Output the [x, y] coordinate of the center of the cell containing the given text.  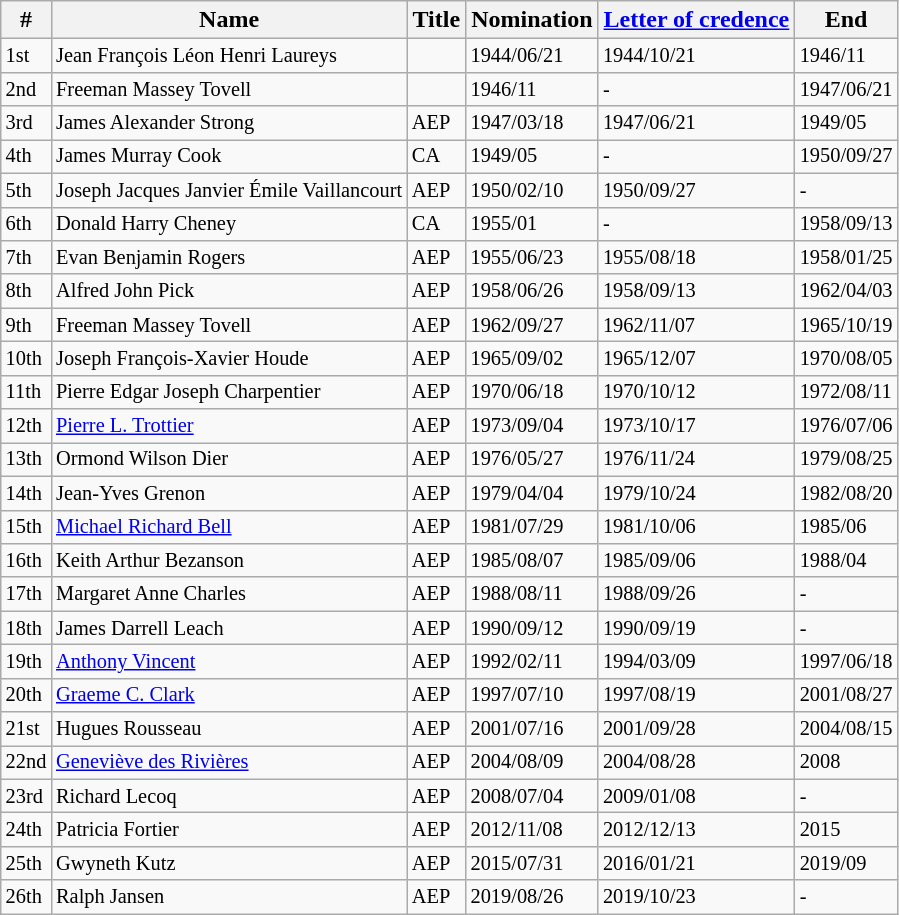
3rd [26, 123]
1976/05/27 [532, 460]
Michael Richard Bell [229, 527]
2nd [26, 89]
1997/08/19 [696, 695]
2016/01/21 [696, 864]
1955/06/23 [532, 258]
2004/08/28 [696, 763]
20th [26, 695]
Graeme C. Clark [229, 695]
23rd [26, 796]
8th [26, 291]
James Darrell Leach [229, 628]
1973/10/17 [696, 426]
Donald Harry Cheney [229, 224]
2001/09/28 [696, 729]
1979/08/25 [846, 460]
17th [26, 594]
1962/11/07 [696, 325]
2009/01/08 [696, 796]
Name [229, 20]
1988/09/26 [696, 594]
2001/07/16 [532, 729]
1970/08/05 [846, 359]
22nd [26, 763]
1981/10/06 [696, 527]
1958/06/26 [532, 291]
Hugues Rousseau [229, 729]
2004/08/15 [846, 729]
1985/09/06 [696, 561]
1944/06/21 [532, 56]
Jean-Yves Grenon [229, 493]
1965/12/07 [696, 359]
Patricia Fortier [229, 830]
14th [26, 493]
Nomination [532, 20]
1981/07/29 [532, 527]
Geneviève des Rivières [229, 763]
Margaret Anne Charles [229, 594]
1970/06/18 [532, 392]
21st [26, 729]
2015 [846, 830]
1944/10/21 [696, 56]
1958/01/25 [846, 258]
1992/02/11 [532, 662]
1972/08/11 [846, 392]
2015/07/31 [532, 864]
1970/10/12 [696, 392]
Joseph Jacques Janvier Émile Vaillancourt [229, 190]
1947/03/18 [532, 123]
1979/04/04 [532, 493]
1950/02/10 [532, 190]
1962/04/03 [846, 291]
Ralph Jansen [229, 897]
9th [26, 325]
Jean François Léon Henri Laureys [229, 56]
6th [26, 224]
16th [26, 561]
7th [26, 258]
19th [26, 662]
Pierre Edgar Joseph Charpentier [229, 392]
1976/11/24 [696, 460]
Letter of credence [696, 20]
Keith Arthur Bezanson [229, 561]
26th [26, 897]
James Alexander Strong [229, 123]
Ormond Wilson Dier [229, 460]
2008 [846, 763]
2012/11/08 [532, 830]
1994/03/09 [696, 662]
2019/09 [846, 864]
1965/10/19 [846, 325]
1976/07/06 [846, 426]
1973/09/04 [532, 426]
1982/08/20 [846, 493]
1997/07/10 [532, 695]
24th [26, 830]
1990/09/12 [532, 628]
1st [26, 56]
1997/06/18 [846, 662]
Anthony Vincent [229, 662]
Gwyneth Kutz [229, 864]
Joseph François-Xavier Houde [229, 359]
4th [26, 157]
2019/10/23 [696, 897]
18th [26, 628]
13th [26, 460]
2019/08/26 [532, 897]
15th [26, 527]
10th [26, 359]
1962/09/27 [532, 325]
1985/08/07 [532, 561]
End [846, 20]
Title [436, 20]
2004/08/09 [532, 763]
1979/10/24 [696, 493]
5th [26, 190]
2008/07/04 [532, 796]
1955/01 [532, 224]
1965/09/02 [532, 359]
1985/06 [846, 527]
James Murray Cook [229, 157]
Richard Lecoq [229, 796]
1988/08/11 [532, 594]
Alfred John Pick [229, 291]
1955/08/18 [696, 258]
# [26, 20]
12th [26, 426]
11th [26, 392]
1990/09/19 [696, 628]
2012/12/13 [696, 830]
2001/08/27 [846, 695]
Pierre L. Trottier [229, 426]
25th [26, 864]
Evan Benjamin Rogers [229, 258]
1988/04 [846, 561]
